Locate the cell with the specified text and output its (X, Y) center coordinate. 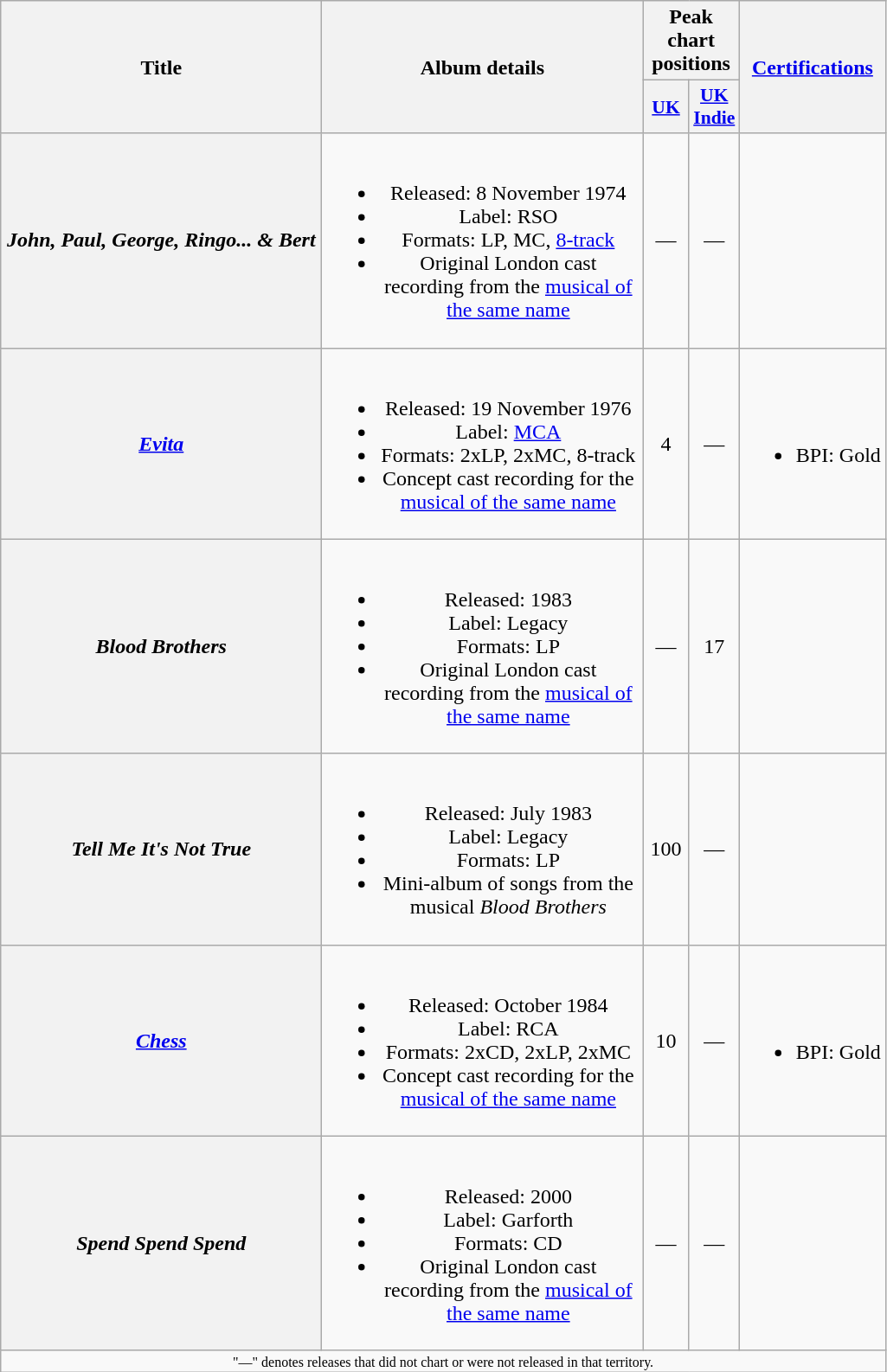
"—" denotes releases that did not chart or were not released in that territory. (443, 1361)
10 (666, 1040)
Chess (161, 1040)
Tell Me It's Not True (161, 849)
Peak chart positions (691, 41)
Album details (483, 67)
Released: July 1983Label: LegacyFormats: LPMini-album of songs from the musical Blood Brothers (483, 849)
UK (666, 107)
17 (714, 646)
Released: 19 November 1976Label: MCAFormats: 2xLP, 2xMC, 8-trackConcept cast recording for the musical of the same name (483, 443)
Title (161, 67)
Certifications (812, 67)
Released: 1983Label: LegacyFormats: LPOriginal London cast recording from the musical of the same name (483, 646)
Released: 2000Label: GarforthFormats: CDOriginal London cast recording from the musical of the same name (483, 1243)
Evita (161, 443)
Released: October 1984Label: RCAFormats: 2xCD, 2xLP, 2xMCConcept cast recording for the musical of the same name (483, 1040)
Spend Spend Spend (161, 1243)
Released: 8 November 1974Label: RSOFormats: LP, MC, 8-trackOriginal London cast recording from the musical of the same name (483, 240)
100 (666, 849)
Blood Brothers (161, 646)
4 (666, 443)
John, Paul, George, Ringo... & Bert (161, 240)
UK Indie (714, 107)
